Capture the cell that displays the provided text and extract its [X, Y] central coordinate. 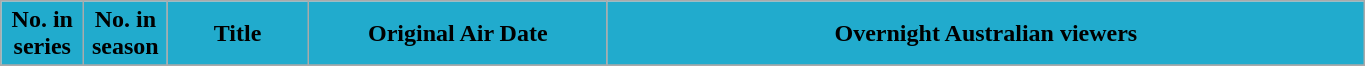
No. inseason [126, 34]
Original Air Date [458, 34]
Title [238, 34]
No. inseries [42, 34]
Overnight Australian viewers [986, 34]
